Extract the [x, y] coordinate from the center of the cell holding the provided text.  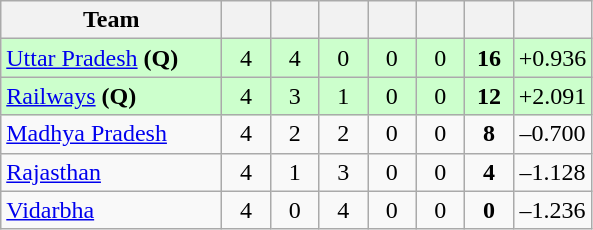
–1.236 [552, 210]
Vidarbha [112, 210]
–0.700 [552, 134]
12 [490, 96]
–1.128 [552, 172]
Madhya Pradesh [112, 134]
Team [112, 20]
Rajasthan [112, 172]
Railways (Q) [112, 96]
Uttar Pradesh (Q) [112, 58]
+0.936 [552, 58]
16 [490, 58]
+2.091 [552, 96]
8 [490, 134]
